Return [x, y] of the center of cell containing provided text 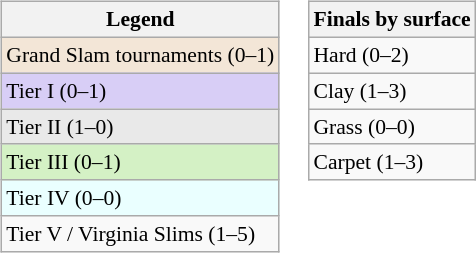
Tier III (0–1) [140, 162]
Grand Slam tournaments (0–1) [140, 55]
Carpet (1–3) [392, 162]
Clay (1–3) [392, 91]
Tier I (0–1) [140, 91]
Hard (0–2) [392, 55]
Finals by surface [392, 20]
Legend [140, 20]
Tier II (1–0) [140, 127]
Tier V / Virginia Slims (1–5) [140, 234]
Grass (0–0) [392, 127]
Tier IV (0–0) [140, 198]
